Return the [x, y] coordinate for the center point of the cell that contains the specified text.  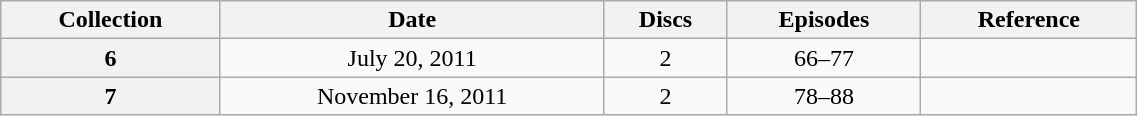
Reference [1029, 20]
78–88 [824, 96]
Episodes [824, 20]
7 [110, 96]
6 [110, 58]
66–77 [824, 58]
Date [412, 20]
Collection [110, 20]
November 16, 2011 [412, 96]
Discs [666, 20]
July 20, 2011 [412, 58]
